Provide the [x, y] coordinate of the cell's center where the given text is located.  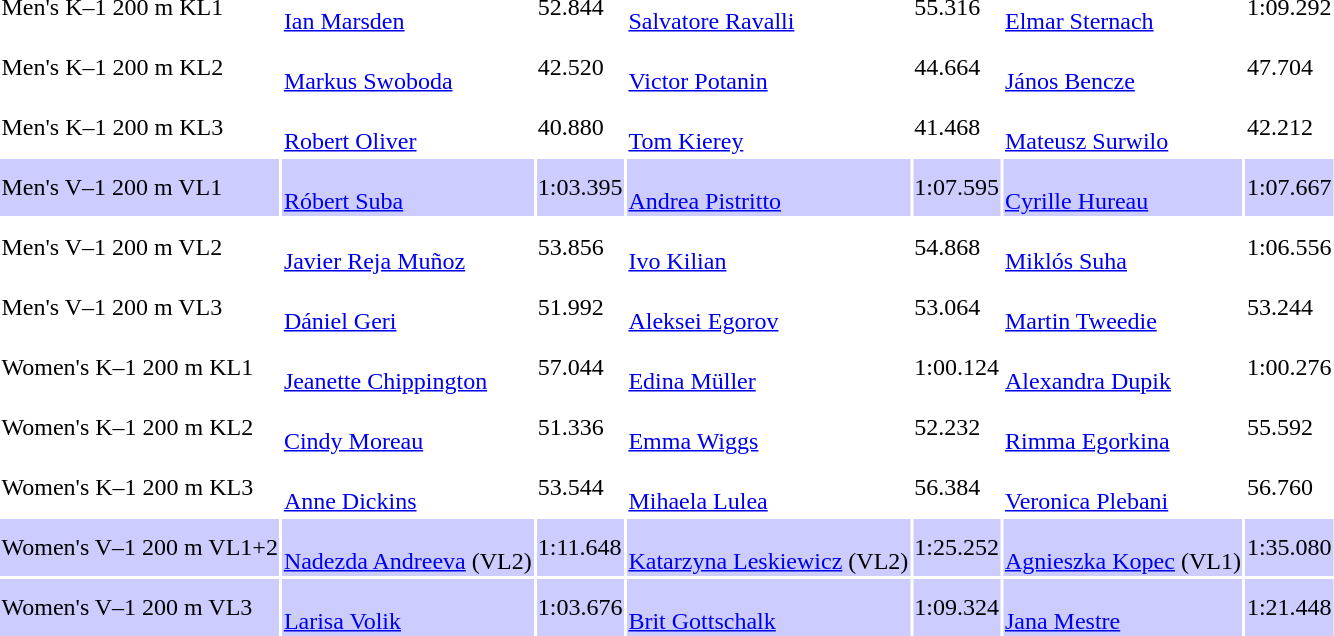
Javier Reja Muñoz [408, 248]
Brit Gottschalk [768, 608]
Jana Mestre [1122, 608]
Men's K–1 200 m KL2 [140, 68]
Aleksei Egorov [768, 308]
40.880 [580, 128]
Rimma Egorkina [1122, 428]
54.868 [957, 248]
1:00.276 [1289, 368]
53.244 [1289, 308]
Andrea Pistritto [768, 188]
Tom Kierey [768, 128]
Women's V–1 200 m VL1+2 [140, 548]
1:09.324 [957, 608]
Agnieszka Kopec (VL1) [1122, 548]
Women's K–1 200 m KL3 [140, 488]
Cyrille Hureau [1122, 188]
44.664 [957, 68]
Ivo Kilian [768, 248]
1:07.667 [1289, 188]
Veronica Plebani [1122, 488]
1:07.595 [957, 188]
Men's V–1 200 m VL2 [140, 248]
János Bencze [1122, 68]
55.592 [1289, 428]
1:11.648 [580, 548]
1:21.448 [1289, 608]
Anne Dickins [408, 488]
56.760 [1289, 488]
Mihaela Lulea [768, 488]
Edina Müller [768, 368]
Victor Potanin [768, 68]
53.064 [957, 308]
41.468 [957, 128]
Nadezda Andreeva (VL2) [408, 548]
51.336 [580, 428]
Cindy Moreau [408, 428]
56.384 [957, 488]
1:06.556 [1289, 248]
Robert Oliver [408, 128]
Dániel Geri [408, 308]
Martin Tweedie [1122, 308]
Men's K–1 200 m KL3 [140, 128]
Jeanette Chippington [408, 368]
Larisa Volik [408, 608]
52.232 [957, 428]
Alexandra Dupik [1122, 368]
Róbert Suba [408, 188]
1:03.395 [580, 188]
Women's V–1 200 m VL3 [140, 608]
Markus Swoboda [408, 68]
Women's K–1 200 m KL1 [140, 368]
1:00.124 [957, 368]
Men's V–1 200 m VL1 [140, 188]
53.544 [580, 488]
1:25.252 [957, 548]
Emma Wiggs [768, 428]
Men's V–1 200 m VL3 [140, 308]
Mateusz Surwilo [1122, 128]
51.992 [580, 308]
42.520 [580, 68]
42.212 [1289, 128]
Katarzyna Leskiewicz (VL2) [768, 548]
1:03.676 [580, 608]
47.704 [1289, 68]
1:35.080 [1289, 548]
Women's K–1 200 m KL2 [140, 428]
Miklós Suha [1122, 248]
57.044 [580, 368]
53.856 [580, 248]
